For the text-containing cell, return its midpoint in [x, y] coordinate format. 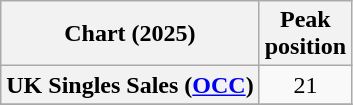
Peakposition [305, 34]
21 [305, 85]
UK Singles Sales (OCC) [130, 85]
Chart (2025) [130, 34]
